Pinpoint the cell where the given text exists, returning its [X, Y] midpoint coordinate. 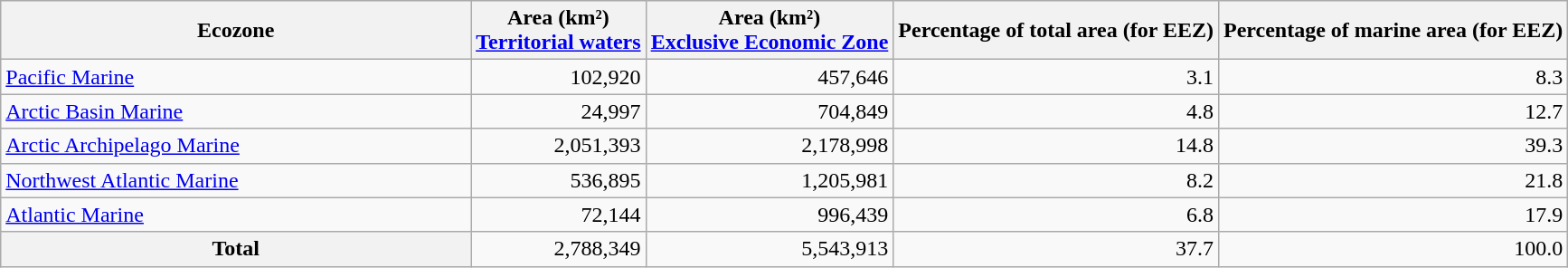
996,439 [770, 215]
Total [236, 249]
39.3 [1393, 146]
536,895 [559, 180]
Percentage of total area (for EEZ) [1056, 31]
8.2 [1056, 180]
704,849 [770, 111]
Arctic Basin Marine [236, 111]
8.3 [1393, 77]
17.9 [1393, 215]
100.0 [1393, 249]
21.8 [1393, 180]
37.7 [1056, 249]
Area (km²)Exclusive Economic Zone [770, 31]
3.1 [1056, 77]
14.8 [1056, 146]
5,543,913 [770, 249]
1,205,981 [770, 180]
102,920 [559, 77]
Pacific Marine [236, 77]
Arctic Archipelago Marine [236, 146]
2,788,349 [559, 249]
72,144 [559, 215]
Area (km²)Territorial waters [559, 31]
4.8 [1056, 111]
24,997 [559, 111]
2,051,393 [559, 146]
12.7 [1393, 111]
457,646 [770, 77]
Ecozone [236, 31]
Northwest Atlantic Marine [236, 180]
Percentage of marine area (for EEZ) [1393, 31]
6.8 [1056, 215]
2,178,998 [770, 146]
Atlantic Marine [236, 215]
